From the cell containing the given text, extract its center point as [X, Y] coordinate. 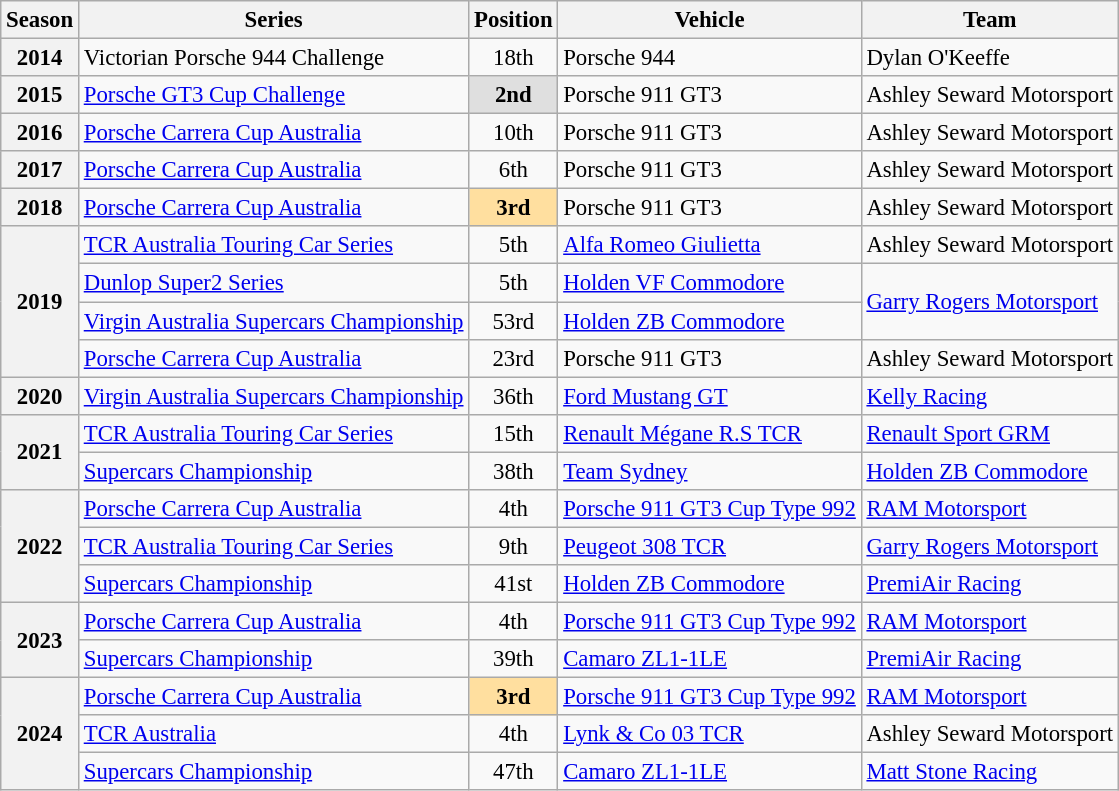
2019 [40, 301]
Holden VF Commodore [710, 283]
Series [273, 20]
15th [514, 433]
10th [514, 133]
36th [514, 396]
Porsche 944 [710, 58]
Renault Sport GRM [990, 433]
Team [990, 20]
2024 [40, 734]
Season [40, 20]
2022 [40, 546]
38th [514, 471]
2014 [40, 58]
2015 [40, 95]
2023 [40, 640]
Kelly Racing [990, 396]
Dylan O'Keeffe [990, 58]
Lynk & Co 03 TCR [710, 734]
2016 [40, 133]
53rd [514, 321]
Position [514, 20]
2020 [40, 396]
2021 [40, 452]
2018 [40, 208]
Vehicle [710, 20]
2nd [514, 95]
Victorian Porsche 944 Challenge [273, 58]
Matt Stone Racing [990, 772]
9th [514, 546]
2017 [40, 170]
47th [514, 772]
6th [514, 170]
Ford Mustang GT [710, 396]
Peugeot 308 TCR [710, 546]
Renault Mégane R.S TCR [710, 433]
TCR Australia [273, 734]
39th [514, 659]
Dunlop Super2 Series [273, 283]
23rd [514, 358]
41st [514, 584]
Porsche GT3 Cup Challenge [273, 95]
Alfa Romeo Giulietta [710, 245]
Team Sydney [710, 471]
18th [514, 58]
